Determine the (X, Y) coordinate at the center of the cell enclosing the given text.  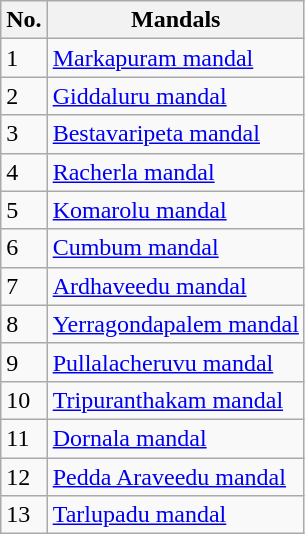
11 (24, 438)
Bestavaripeta mandal (176, 134)
Mandals (176, 20)
Giddaluru mandal (176, 96)
6 (24, 248)
2 (24, 96)
Racherla mandal (176, 172)
Pedda Araveedu mandal (176, 477)
Tarlupadu mandal (176, 515)
8 (24, 324)
Dornala mandal (176, 438)
Pullalacheruvu mandal (176, 362)
10 (24, 400)
Ardhaveedu mandal (176, 286)
Tripuranthakam mandal (176, 400)
13 (24, 515)
Markapuram mandal (176, 58)
1 (24, 58)
3 (24, 134)
9 (24, 362)
Yerragondapalem mandal (176, 324)
No. (24, 20)
7 (24, 286)
Cumbum mandal (176, 248)
Komarolu mandal (176, 210)
12 (24, 477)
4 (24, 172)
5 (24, 210)
